From the cell containing the given text, extract its center point as [x, y] coordinate. 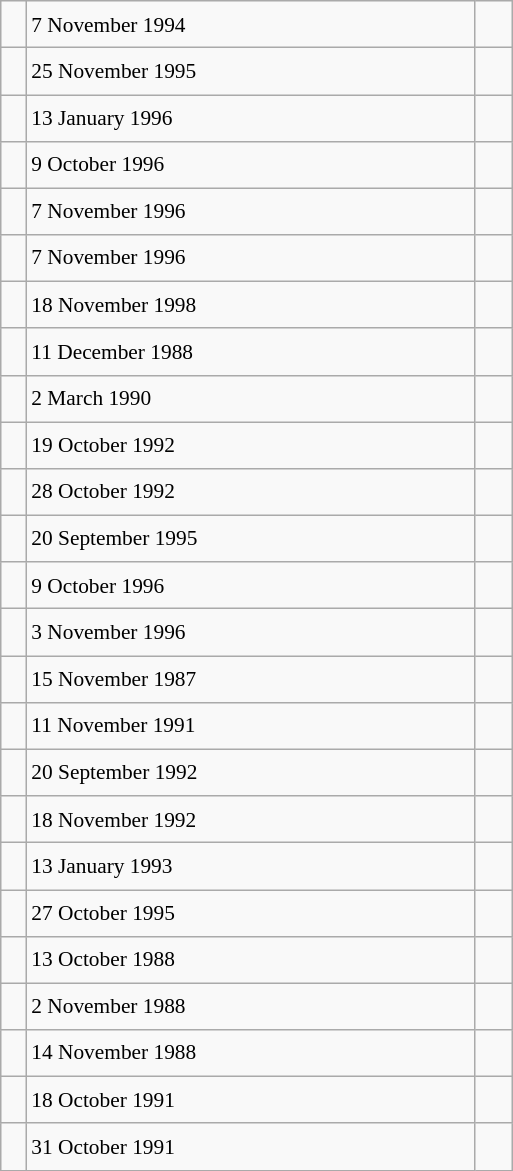
18 November 1998 [250, 306]
11 November 1991 [250, 726]
2 November 1988 [250, 1006]
28 October 1992 [250, 492]
7 November 1994 [250, 24]
3 November 1996 [250, 632]
31 October 1991 [250, 1146]
13 January 1993 [250, 866]
11 December 1988 [250, 352]
14 November 1988 [250, 1054]
20 September 1995 [250, 538]
18 November 1992 [250, 820]
13 January 1996 [250, 118]
19 October 1992 [250, 446]
2 March 1990 [250, 398]
27 October 1995 [250, 914]
25 November 1995 [250, 72]
13 October 1988 [250, 960]
20 September 1992 [250, 772]
15 November 1987 [250, 680]
18 October 1991 [250, 1100]
